Find where the given text appears and provide that cell's center as (x, y) coordinate. 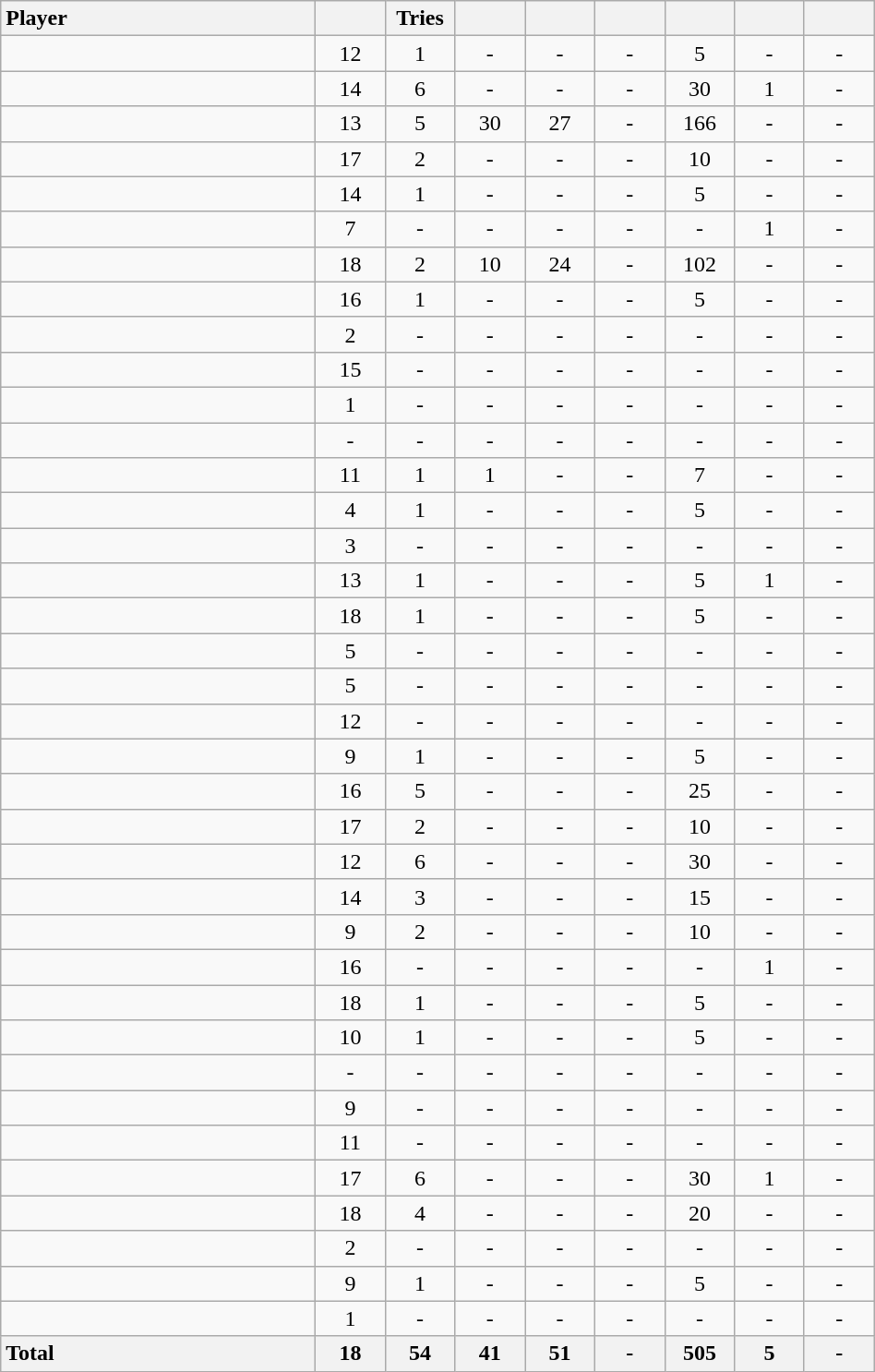
27 (560, 124)
Total (159, 1354)
20 (700, 1213)
102 (700, 264)
41 (490, 1354)
Tries (420, 18)
51 (560, 1354)
505 (700, 1354)
25 (700, 791)
24 (560, 264)
166 (700, 124)
54 (420, 1354)
Player (159, 18)
